Provide the [X, Y] coordinate of the cell's center where the given text is located.  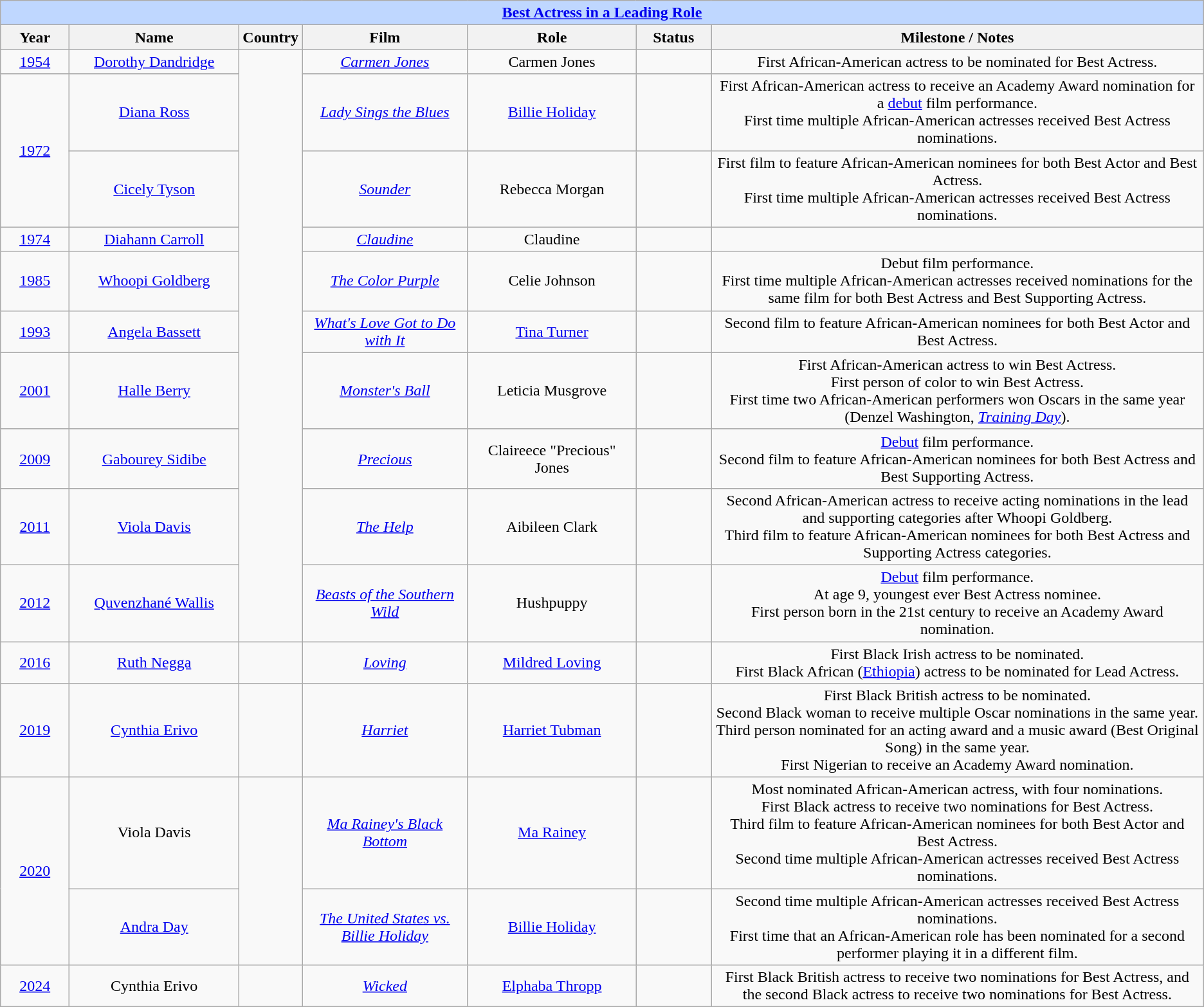
Diana Ross [154, 112]
The United States vs. Billie Holiday [385, 927]
Halle Berry [154, 391]
Ma Rainey's Black Bottom [385, 833]
Diahann Carroll [154, 239]
Film [385, 37]
Dorothy Dandridge [154, 62]
Beasts of the Southern Wild [385, 603]
Best Actress in a Leading Role [602, 13]
Elphaba Thropp [552, 986]
Andra Day [154, 927]
Leticia Musgrove [552, 391]
First Black Irish actress to be nominated. First Black African (Ethiopia) actress to be nominated for Lead Actress. [958, 662]
Status [674, 37]
Hushpuppy [552, 603]
Mildred Loving [552, 662]
Country [271, 37]
2009 [35, 458]
First Black British actress to receive two nominations for Best Actress, and the second Black actress to receive two nominations for Best Actress. [958, 986]
The Color Purple [385, 281]
The Help [385, 526]
Tina Turner [552, 332]
Debut film performance. Second film to feature African-American nominees for both Best Actress and Best Supporting Actress. [958, 458]
What's Love Got to Do with It [385, 332]
1954 [35, 62]
Sounder [385, 189]
Gabourey Sidibe [154, 458]
Quvenzhané Wallis [154, 603]
2024 [35, 986]
Name [154, 37]
Year [35, 37]
2020 [35, 871]
Angela Bassett [154, 332]
1985 [35, 281]
Role [552, 37]
Cicely Tyson [154, 189]
First African-American actress to be nominated for Best Actress. [958, 62]
2011 [35, 526]
Loving [385, 662]
Second film to feature African-American nominees for both Best Actor and Best Actress. [958, 332]
Monster's Ball [385, 391]
Debut film performance. At age 9, youngest ever Best Actress nominee. First person born in the 21st century to receive an Academy Award nomination. [958, 603]
2012 [35, 603]
2016 [35, 662]
Wicked [385, 986]
Rebecca Morgan [552, 189]
Harriet Tubman [552, 730]
Claireece "Precious" Jones [552, 458]
Precious [385, 458]
Lady Sings the Blues [385, 112]
Celie Johnson [552, 281]
1972 [35, 150]
Whoopi Goldberg [154, 281]
1974 [35, 239]
Milestone / Notes [958, 37]
1993 [35, 332]
Ma Rainey [552, 833]
Ruth Negga [154, 662]
Harriet [385, 730]
2001 [35, 391]
Aibileen Clark [552, 526]
2019 [35, 730]
